Provide the (X, Y) coordinate of the cell's center where the given text is located.  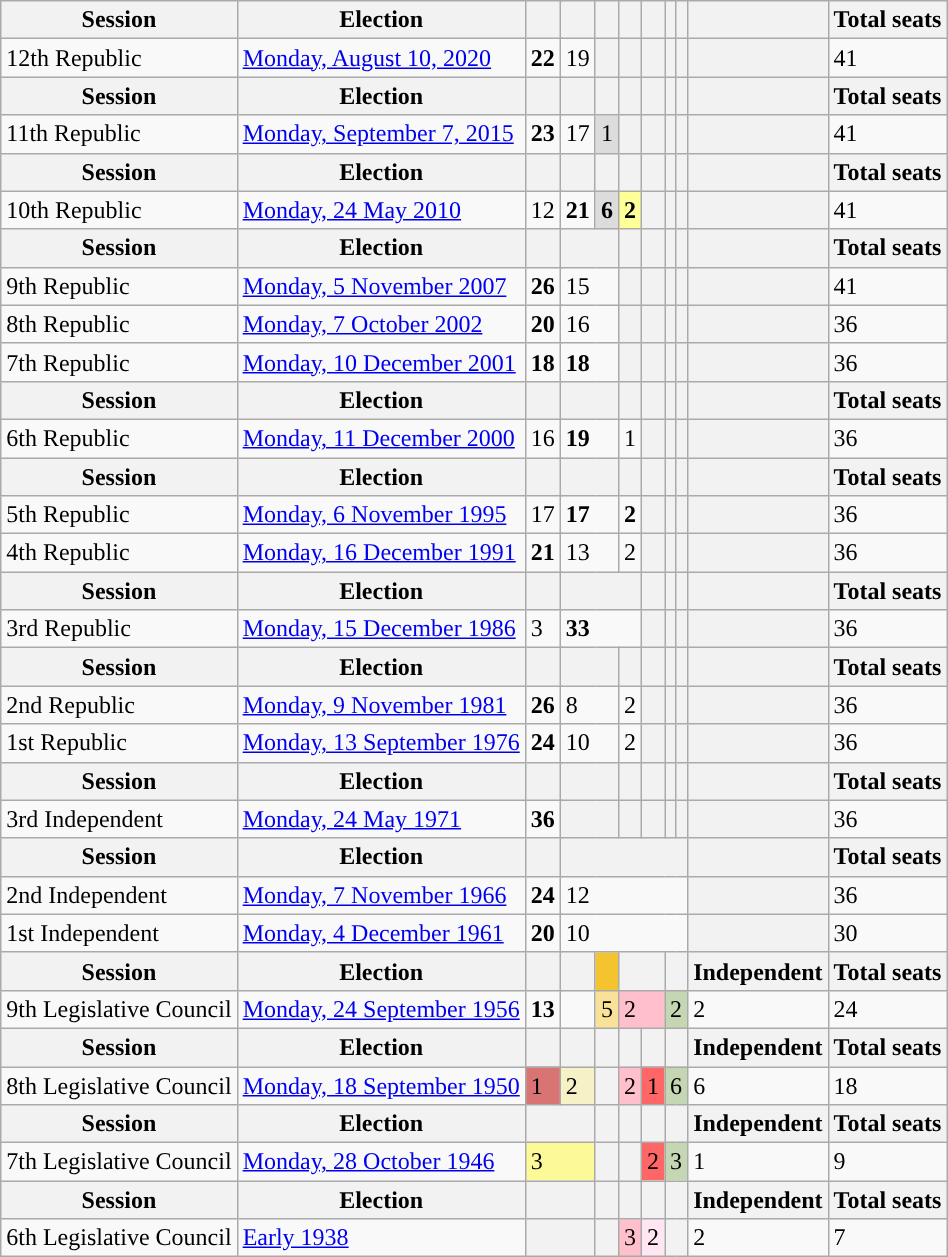
4th Republic (119, 553)
22 (542, 58)
Monday, 24 September 1956 (381, 1009)
15 (589, 286)
Monday, 7 October 2002 (381, 324)
Monday, 28 October 1946 (381, 1162)
Monday, August 10, 2020 (381, 58)
8th Legislative Council (119, 1085)
Monday, 18 September 1950 (381, 1085)
6th Republic (119, 438)
9th Legislative Council (119, 1009)
Monday, 4 December 1961 (381, 933)
Monday, 24 May 1971 (381, 819)
8th Republic (119, 324)
2nd Republic (119, 705)
3rd Independent (119, 819)
2nd Independent (119, 895)
9th Republic (119, 286)
1st Independent (119, 933)
3rd Republic (119, 629)
Monday, 11 December 2000 (381, 438)
Monday, 16 December 1991 (381, 553)
5 (606, 1009)
10th Republic (119, 210)
Monday, 10 December 2001 (381, 362)
Monday, 5 November 2007 (381, 286)
8 (589, 705)
1st Republic (119, 743)
Monday, 24 May 2010 (381, 210)
7th Legislative Council (119, 1162)
5th Republic (119, 515)
Monday, 6 November 1995 (381, 515)
Monday, September 7, 2015 (381, 134)
11th Republic (119, 134)
Monday, 13 September 1976 (381, 743)
Monday, 9 November 1981 (381, 705)
23 (542, 134)
6th Legislative Council (119, 1238)
12th Republic (119, 58)
Early 1938 (381, 1238)
Monday, 15 December 1986 (381, 629)
7th Republic (119, 362)
30 (888, 933)
9 (888, 1162)
33 (600, 629)
7 (888, 1238)
Monday, 7 November 1966 (381, 895)
